Provide the [X, Y] coordinate of the cell's center where the given text is located.  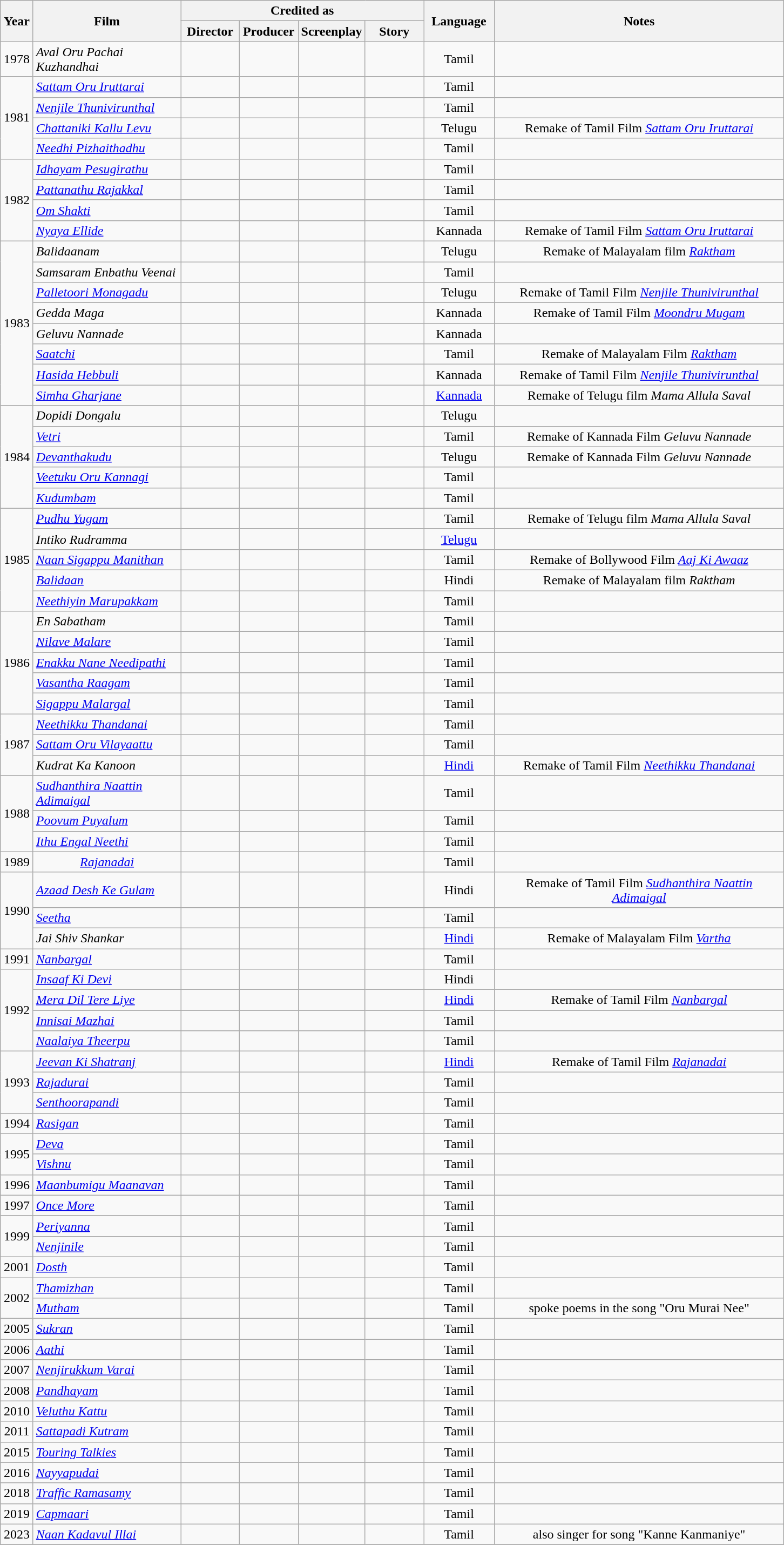
Nanbargal [107, 959]
Veetuku Oru Kannagi [107, 477]
Vishnu [107, 1164]
Kudumbam [107, 498]
1982 [17, 200]
Jai Shiv Shankar [107, 938]
spoke poems in the song "Oru Murai Nee" [639, 1308]
Screenplay [332, 31]
Palletoori Monagadu [107, 293]
Hasida Hebbuli [107, 375]
Remake of Tamil Film Moondru Mugam [639, 313]
1996 [17, 1185]
Saatchi [107, 354]
also singer for song "Kanne Kanmaniye" [639, 1534]
Seetha [107, 917]
Om Shakti [107, 210]
Aathi [107, 1350]
Credited as [302, 11]
Pattanathu Rajakkal [107, 190]
Veluthu Kattu [107, 1411]
1981 [17, 118]
Language [459, 21]
Needhi Pizhaithadhu [107, 149]
1988 [17, 813]
Remake of Tamil Film Nanbargal [639, 1000]
Film [107, 21]
Nenjile Thunivirunthal [107, 107]
Year [17, 21]
Vasantha Raagam [107, 683]
Nilave Malare [107, 642]
Simha Gharjane [107, 395]
Samsaram Enbathu Veenai [107, 272]
Remake of Malayalam Film Raktham [639, 354]
Insaaf Ki Devi [107, 980]
1997 [17, 1205]
Idhayam Pesugirathu [107, 169]
Naan Sigappu Manithan [107, 559]
Director [211, 31]
Remake of Tamil Film Rajanadai [639, 1062]
2008 [17, 1391]
Remake of Tamil Film Neethikku Thandanai [639, 765]
Sigappu Malargal [107, 704]
Capmaari [107, 1514]
1987 [17, 745]
Azaad Desh Ke Gulam [107, 890]
1990 [17, 910]
Pandhayam [107, 1391]
2001 [17, 1267]
2007 [17, 1370]
2006 [17, 1350]
Vetri [107, 436]
Producer [269, 31]
Enakku Nane Needipathi [107, 663]
Nyaya Ellide [107, 231]
Story [394, 31]
Remake of Bollywood Film Aaj Ki Awaaz [639, 559]
Sukran [107, 1329]
Sattapadi Kutram [107, 1432]
Geluvu Nannade [107, 334]
Remake of Malayalam Film Vartha [639, 938]
2019 [17, 1514]
1984 [17, 457]
Touring Talkies [107, 1452]
1983 [17, 323]
En Sabatham [107, 622]
1978 [17, 59]
Mera Dil Tere Liye [107, 1000]
2023 [17, 1534]
Innisai Mazhai [107, 1021]
1993 [17, 1082]
Remake of Tamil Film Sudhanthira Naattin Adimaigal [639, 890]
Devanthakudu [107, 457]
Dosth [107, 1267]
Mutham [107, 1308]
Ithu Engal Neethi [107, 841]
Neethiyin Marupakkam [107, 601]
Sudhanthira Naattin Adimaigal [107, 793]
2011 [17, 1432]
Naalaiya Theerpu [107, 1041]
2016 [17, 1473]
Once More [107, 1205]
Kudrat Ka Kanoon [107, 765]
Rajadurai [107, 1082]
2015 [17, 1452]
Poovum Puyalum [107, 821]
Maanbumigu Maanavan [107, 1185]
Sattam Oru Iruttarai [107, 87]
Traffic Ramasamy [107, 1493]
Senthoorapandi [107, 1103]
Periyanna [107, 1226]
Chattaniki Kallu Levu [107, 128]
Notes [639, 21]
2010 [17, 1411]
1991 [17, 959]
1986 [17, 663]
Jeevan Ki Shatranj [107, 1062]
Dopidi Dongalu [107, 416]
1994 [17, 1123]
Intiko Rudramma [107, 539]
2002 [17, 1298]
1999 [17, 1236]
1995 [17, 1154]
Thamizhan [107, 1288]
1985 [17, 559]
2018 [17, 1493]
Nenjinile [107, 1246]
Neethikku Thandanai [107, 724]
Nayyapudai [107, 1473]
Rasigan [107, 1123]
1992 [17, 1010]
Naan Kadavul Illai [107, 1534]
Sattam Oru Vilayaattu [107, 745]
Nenjirukkum Varai [107, 1370]
Balidaanam [107, 251]
Gedda Maga [107, 313]
1989 [17, 862]
Aval Oru Pachai Kuzhandhai [107, 59]
2005 [17, 1329]
Deva [107, 1144]
Balidaan [107, 580]
Rajanadai [107, 862]
Pudhu Yugam [107, 518]
